Locate the cell with the specified text and output its (x, y) center coordinate. 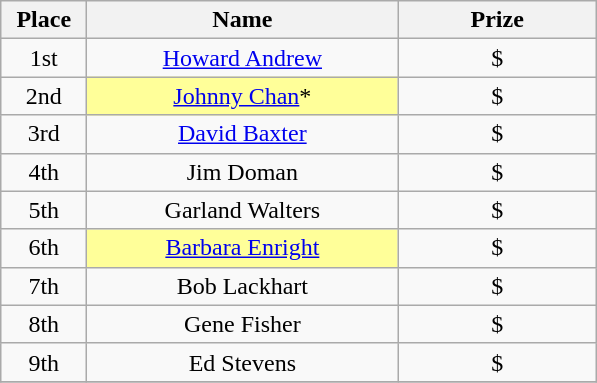
Name (242, 20)
6th (44, 248)
Jim Doman (242, 172)
Barbara Enright (242, 248)
Prize (498, 20)
Garland Walters (242, 210)
Bob Lackhart (242, 286)
4th (44, 172)
7th (44, 286)
Johnny Chan* (242, 96)
Gene Fisher (242, 324)
Place (44, 20)
Howard Andrew (242, 58)
1st (44, 58)
Ed Stevens (242, 362)
8th (44, 324)
3rd (44, 134)
2nd (44, 96)
David Baxter (242, 134)
5th (44, 210)
9th (44, 362)
